Identify which cell holds the provided text, then report its [x, y] central coordinate. 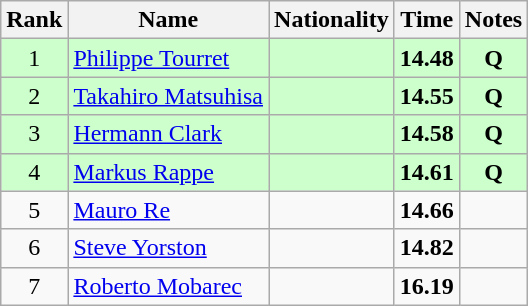
Rank [34, 20]
Nationality [332, 20]
14.48 [426, 58]
Markus Rappe [168, 172]
5 [34, 210]
Name [168, 20]
3 [34, 134]
7 [34, 286]
Steve Yorston [168, 248]
Notes [493, 20]
14.66 [426, 210]
Mauro Re [168, 210]
Takahiro Matsuhisa [168, 96]
14.61 [426, 172]
Roberto Mobarec [168, 286]
Hermann Clark [168, 134]
4 [34, 172]
2 [34, 96]
Philippe Tourret [168, 58]
16.19 [426, 286]
14.82 [426, 248]
1 [34, 58]
14.58 [426, 134]
6 [34, 248]
Time [426, 20]
14.55 [426, 96]
